Provide the [x, y] coordinate of the cell's center where the given text is located.  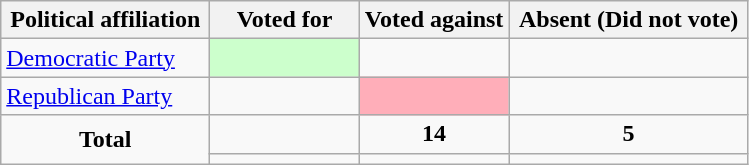
Total [106, 140]
Political affiliation [106, 20]
Democratic Party [106, 58]
Voted against [434, 20]
14 [434, 134]
5 [629, 134]
Absent (Did not vote) [629, 20]
Republican Party [106, 96]
Voted for [285, 20]
